For the text-containing cell, return its midpoint in (X, Y) coordinate format. 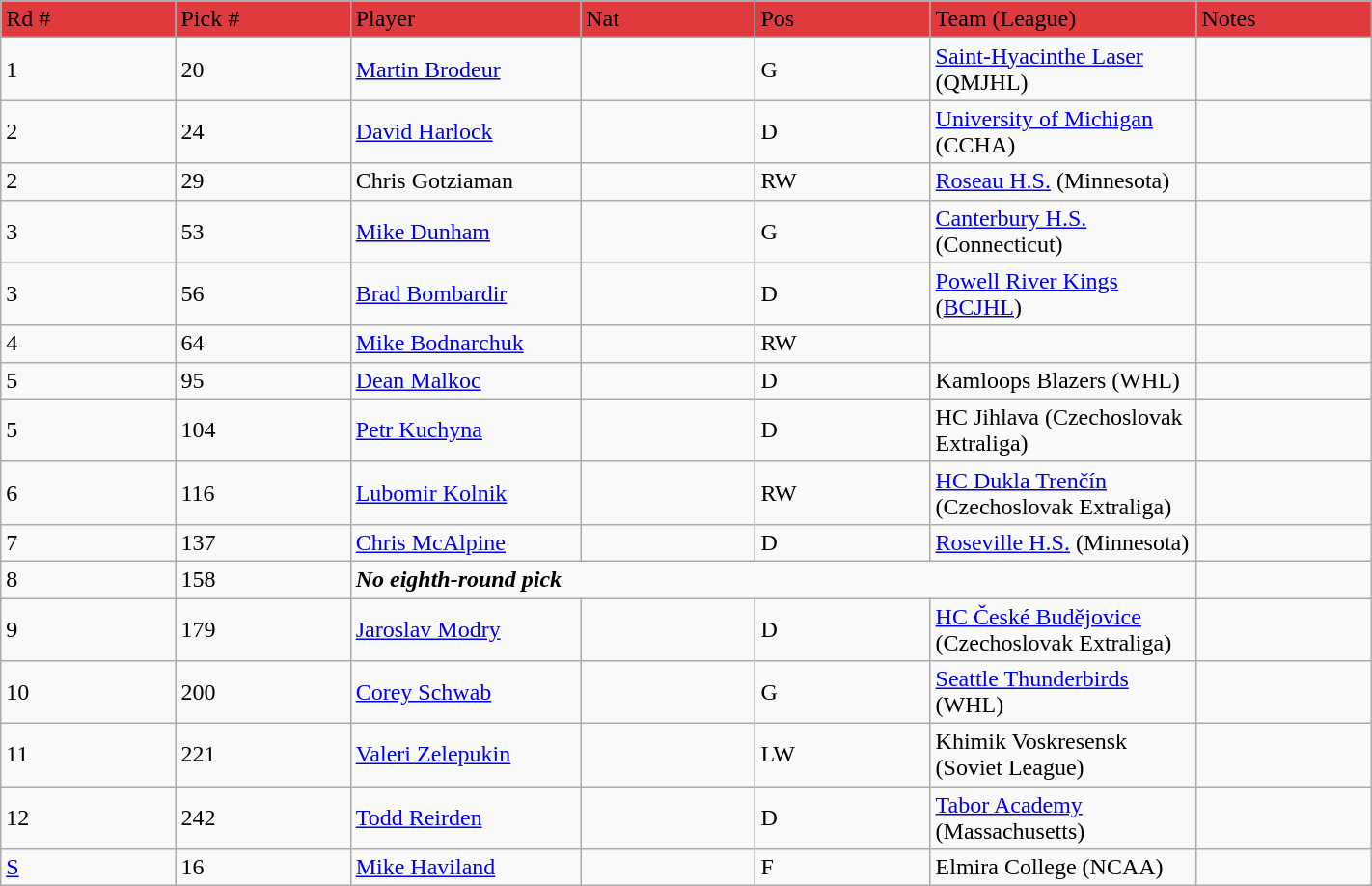
Todd Reirden (465, 818)
104 (262, 430)
HC České Budějovice (Czechoslovak Extraliga) (1063, 629)
Brad Bombardir (465, 293)
10 (89, 693)
95 (262, 380)
1 (89, 69)
Dean Malkoc (465, 380)
David Harlock (465, 131)
53 (262, 232)
Petr Kuchyna (465, 430)
Notes (1283, 19)
Roseville H.S. (Minnesota) (1063, 542)
200 (262, 693)
Kamloops Blazers (WHL) (1063, 380)
No eighth-round pick (774, 579)
Chris Gotziaman (465, 181)
Mike Dunham (465, 232)
S (89, 868)
Elmira College (NCAA) (1063, 868)
24 (262, 131)
Powell River Kings (BCJHL) (1063, 293)
Khimik Voskresensk (Soviet League) (1063, 755)
4 (89, 344)
Mike Haviland (465, 868)
20 (262, 69)
9 (89, 629)
Chris McAlpine (465, 542)
Pick # (262, 19)
12 (89, 818)
Team (League) (1063, 19)
8 (89, 579)
29 (262, 181)
F (843, 868)
7 (89, 542)
Mike Bodnarchuk (465, 344)
Valeri Zelepukin (465, 755)
158 (262, 579)
HC Dukla Trenčín (Czechoslovak Extraliga) (1063, 492)
Pos (843, 19)
179 (262, 629)
242 (262, 818)
116 (262, 492)
6 (89, 492)
221 (262, 755)
Seattle Thunderbirds (WHL) (1063, 693)
Rd # (89, 19)
Tabor Academy (Massachusetts) (1063, 818)
16 (262, 868)
Corey Schwab (465, 693)
University of Michigan (CCHA) (1063, 131)
Saint-Hyacinthe Laser (QMJHL) (1063, 69)
11 (89, 755)
Nat (668, 19)
Roseau H.S. (Minnesota) (1063, 181)
64 (262, 344)
Player (465, 19)
137 (262, 542)
Canterbury H.S. (Connecticut) (1063, 232)
Lubomir Kolnik (465, 492)
56 (262, 293)
LW (843, 755)
Martin Brodeur (465, 69)
HC Jihlava (Czechoslovak Extraliga) (1063, 430)
Jaroslav Modry (465, 629)
